Search for the cell housing the specified text and yield its (x, y) center coordinate. 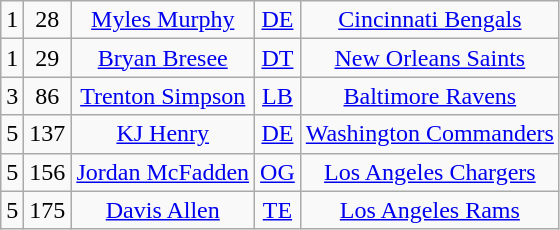
New Orleans Saints (430, 58)
TE (278, 210)
Cincinnati Bengals (430, 20)
Davis Allen (163, 210)
KJ Henry (163, 134)
Bryan Bresee (163, 58)
29 (48, 58)
Los Angeles Chargers (430, 172)
175 (48, 210)
Jordan McFadden (163, 172)
137 (48, 134)
Baltimore Ravens (430, 96)
Los Angeles Rams (430, 210)
156 (48, 172)
28 (48, 20)
3 (12, 96)
OG (278, 172)
Myles Murphy (163, 20)
Trenton Simpson (163, 96)
86 (48, 96)
Washington Commanders (430, 134)
DT (278, 58)
LB (278, 96)
